Return the (X, Y) coordinate for the center point of the cell that contains the specified text.  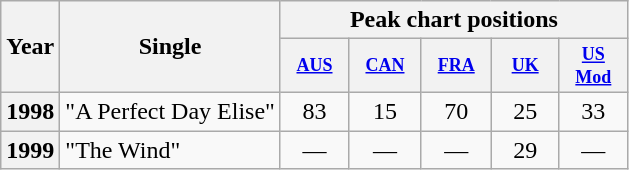
1998 (30, 111)
1999 (30, 150)
"A Perfect Day Elise" (170, 111)
15 (386, 111)
FRA (456, 66)
"The Wind" (170, 150)
AUS (314, 66)
Year (30, 47)
US Mod (593, 66)
Peak chart positions (454, 20)
Single (170, 47)
25 (525, 111)
83 (314, 111)
29 (525, 150)
UK (525, 66)
CAN (386, 66)
70 (456, 111)
33 (593, 111)
